Output the (x, y) coordinate of the center of the cell containing the given text.  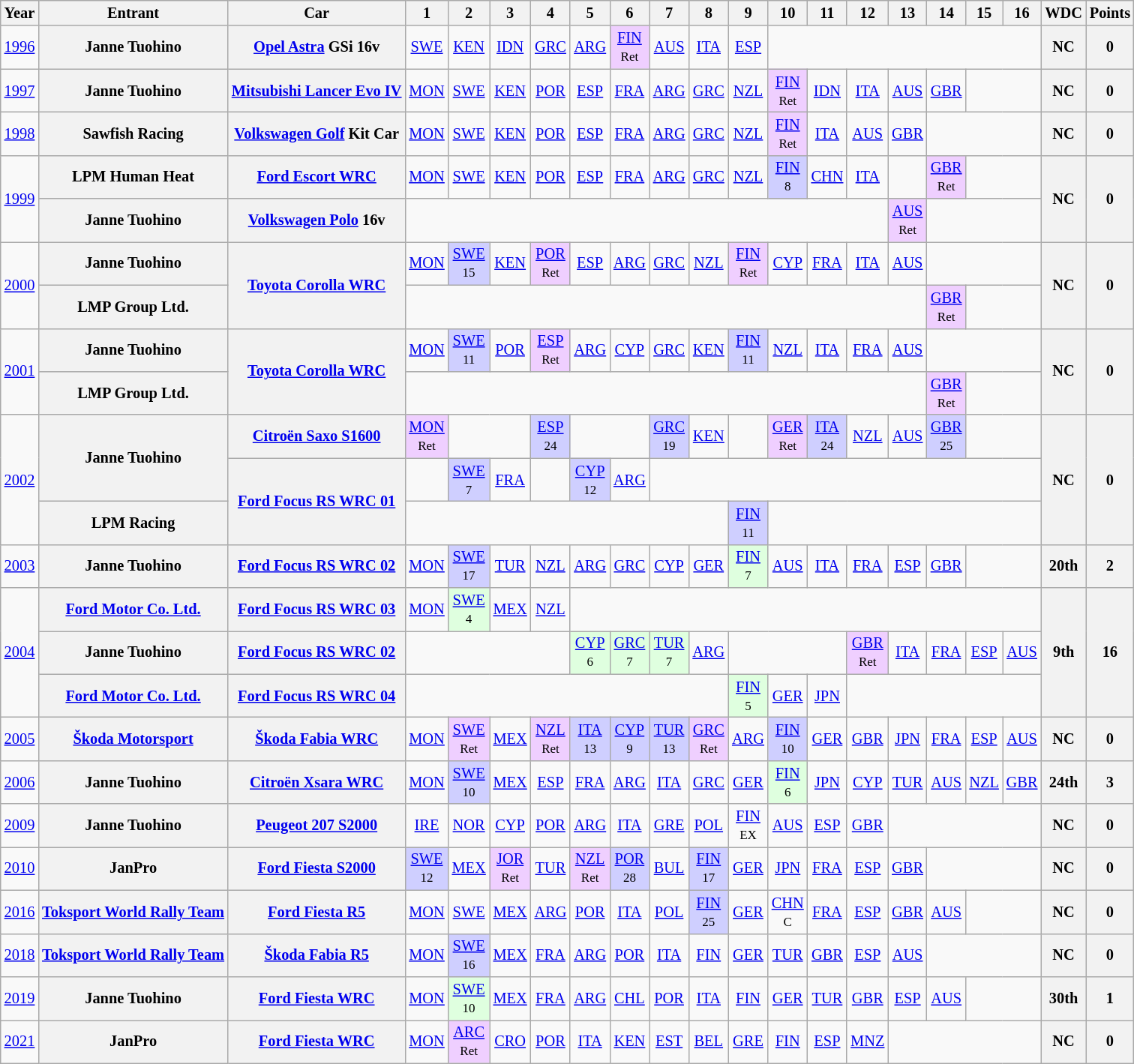
1999 (19, 198)
FIN10 (787, 739)
Volkswagen Polo 16v (316, 220)
CYP12 (589, 480)
8 (708, 13)
2016 (19, 912)
Škoda Fabia R5 (316, 955)
ESPRet (550, 350)
5 (589, 13)
Points (1110, 13)
Year (19, 13)
2009 (19, 826)
GBR25 (946, 436)
Car (316, 13)
AUSRet (907, 220)
24th (1063, 782)
MONRet (426, 436)
20th (1063, 566)
PORRet (550, 263)
POR28 (630, 868)
GRCRet (708, 739)
Volkswagen Golf Kit Car (316, 133)
2021 (19, 1042)
2004 (19, 652)
12 (867, 13)
14 (946, 13)
Sawfish Racing (133, 133)
SWE12 (426, 868)
ESP24 (550, 436)
SWE11 (469, 350)
Mitsubishi Lancer Evo IV (316, 91)
7 (669, 13)
LPM Human Heat (133, 177)
1996 (19, 47)
CYP6 (589, 652)
GRC19 (669, 436)
CRO (510, 1042)
FIN6 (787, 782)
2000 (19, 285)
1997 (19, 91)
11 (828, 13)
CYP9 (630, 739)
Peugeot 207 S2000 (316, 826)
GRC7 (630, 652)
15 (984, 13)
9th (1063, 652)
FIN25 (708, 912)
2005 (19, 739)
MNZ (867, 1042)
ARCRet (469, 1042)
6 (630, 13)
ITA13 (589, 739)
Ford Focus RS WRC 03 (316, 610)
4 (550, 13)
Citroën Xsara WRC (316, 782)
SWE15 (469, 263)
Ford Escort WRC (316, 177)
FIN8 (787, 177)
IRE (426, 826)
Entrant (133, 13)
NOR (469, 826)
LPM Racing (133, 523)
SWERet (469, 739)
TUR7 (669, 652)
SWE7 (469, 480)
CHL (630, 998)
2010 (19, 868)
ITA24 (828, 436)
Ford Fiesta S2000 (316, 868)
BEL (708, 1042)
Opel Astra GSi 16v (316, 47)
FIN17 (708, 868)
SWE4 (469, 610)
FIN5 (748, 696)
9 (748, 13)
30th (1063, 998)
2019 (19, 998)
2003 (19, 566)
BUL (669, 868)
10 (787, 13)
CHNC (787, 912)
FIN7 (748, 566)
Ford Focus RS WRC 04 (316, 696)
Škoda Motorsport (133, 739)
2006 (19, 782)
WDC (1063, 13)
Ford Focus RS WRC 01 (316, 501)
EST (669, 1042)
Citroën Saxo S1600 (316, 436)
2018 (19, 955)
2002 (19, 480)
TUR13 (669, 739)
13 (907, 13)
CHN (828, 177)
SWE16 (469, 955)
1998 (19, 133)
JORRet (510, 868)
FINEX (748, 826)
SWE17 (469, 566)
GERRet (787, 436)
2001 (19, 372)
Ford Fiesta R5 (316, 912)
Škoda Fabia WRC (316, 739)
